Return [X, Y] of the center of cell containing provided text 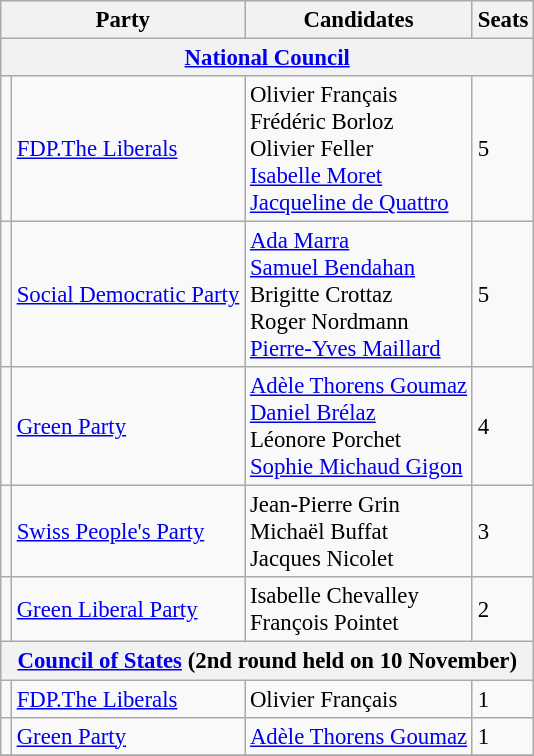
Social Democratic Party [128, 295]
Isabelle ChevalleyFrançois Pointet [359, 610]
3 [502, 532]
Party [123, 20]
Council of States (2nd round held on 10 November) [268, 661]
National Council [268, 58]
Adèle Thorens Goumaz [359, 736]
Olivier FrançaisFrédéric BorlozOlivier FellerIsabelle MoretJacqueline de Quattro [359, 149]
Seats [502, 20]
Ada MarraSamuel BendahanBrigitte CrottazRoger NordmannPierre-Yves Maillard [359, 295]
4 [502, 426]
Swiss People's Party [128, 532]
Jean-Pierre GrinMichaël BuffatJacques Nicolet [359, 532]
2 [502, 610]
Olivier Français [359, 699]
Candidates [359, 20]
Adèle Thorens GoumazDaniel BrélazLéonore PorchetSophie Michaud Gigon [359, 426]
Green Liberal Party [128, 610]
